Detect which cell encompasses the target text, then output its [x, y] center coordinate. 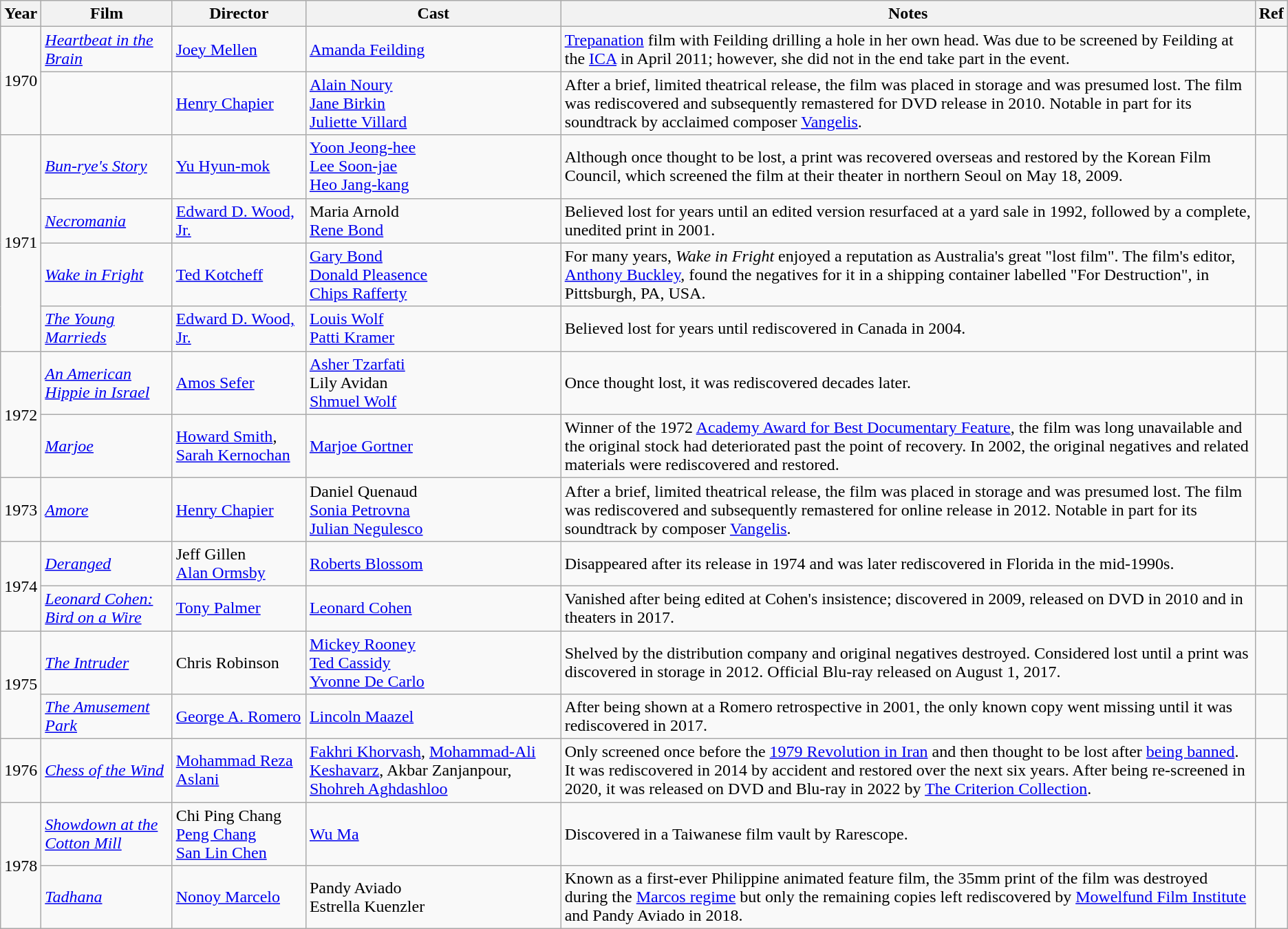
Louis WolfPatti Kramer [433, 329]
Once thought lost, it was rediscovered decades later. [908, 383]
Showdown at the Cotton Mill [107, 834]
Disappeared after its release in 1974 and was later rediscovered in Florida in the mid-1990s. [908, 563]
Joey Mellen [239, 50]
Marjoe Gortner [433, 446]
1972 [21, 414]
Wu Ma [433, 834]
Chi Ping ChangPeng ChangSan Lin Chen [239, 834]
1970 [21, 81]
Notes [908, 14]
Mickey RooneyTed CassidyYvonne De Carlo [433, 662]
Film [107, 14]
Jeff GillenAlan Ormsby [239, 563]
Marjoe [107, 446]
Ted Kotcheff [239, 275]
Maria ArnoldRene Bond [433, 220]
1976 [21, 771]
Alain NouryJane BirkinJuliette Villard [433, 103]
1974 [21, 586]
Lincoln Maazel [433, 717]
Mohammad Reza Aslani [239, 771]
Gary BondDonald PleasenceChips Rafferty [433, 275]
Bun-rye's Story [107, 167]
Asher TzarfatiLily AvidanShmuel Wolf [433, 383]
Believed lost for years until an edited version resurfaced at a yard sale in 1992, followed by a complete, unedited print in 2001. [908, 220]
After being shown at a Romero retrospective in 2001, the only known copy went missing until it was rediscovered in 2017. [908, 717]
Year [21, 14]
The Young Marrieds [107, 329]
Cast [433, 14]
Chess of the Wind [107, 771]
1971 [21, 243]
Deranged [107, 563]
1975 [21, 684]
George A. Romero [239, 717]
Wake in Fright [107, 275]
Nonoy Marcelo [239, 897]
Daniel QuenaudSonia PetrovnaJulian Negulesco [433, 509]
1978 [21, 866]
Tony Palmer [239, 608]
Roberts Blossom [433, 563]
Vanished after being edited at Cohen's insistence; discovered in 2009, released on DVD in 2010 and in theaters in 2017. [908, 608]
1973 [21, 509]
Yoon Jeong-heeLee Soon-jaeHeo Jang-kang [433, 167]
Amore [107, 509]
Fakhri Khorvash, Mohammad-Ali Keshavarz, Akbar Zanjanpour, Shohreh Aghdashloo [433, 771]
Ref [1271, 14]
Howard Smith, Sarah Kernochan [239, 446]
Heartbeat in the Brain [107, 50]
Leonard Cohen: Bird on a Wire [107, 608]
Yu Hyun-mok [239, 167]
The Amusement Park [107, 717]
Leonard Cohen [433, 608]
Chris Robinson [239, 662]
Believed lost for years until rediscovered in Canada in 2004. [908, 329]
Necromania [107, 220]
Amanda Feilding [433, 50]
Pandy AviadoEstrella Kuenzler [433, 897]
Amos Sefer [239, 383]
Tadhana [107, 897]
The Intruder [107, 662]
An American Hippie in Israel [107, 383]
Discovered in a Taiwanese film vault by Rarescope. [908, 834]
Director [239, 14]
